From the cell containing the given text, extract its center point as [x, y] coordinate. 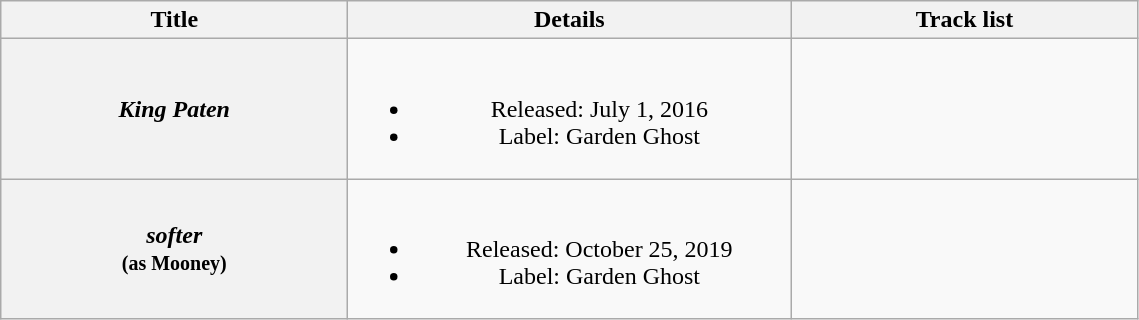
Details [570, 20]
Released: July 1, 2016Label: Garden Ghost [570, 109]
softer(as Mooney) [174, 249]
Released: October 25, 2019Label: Garden Ghost [570, 249]
King Paten [174, 109]
Title [174, 20]
Track list [964, 20]
